Detect which cell encompasses the target text, then output its [x, y] center coordinate. 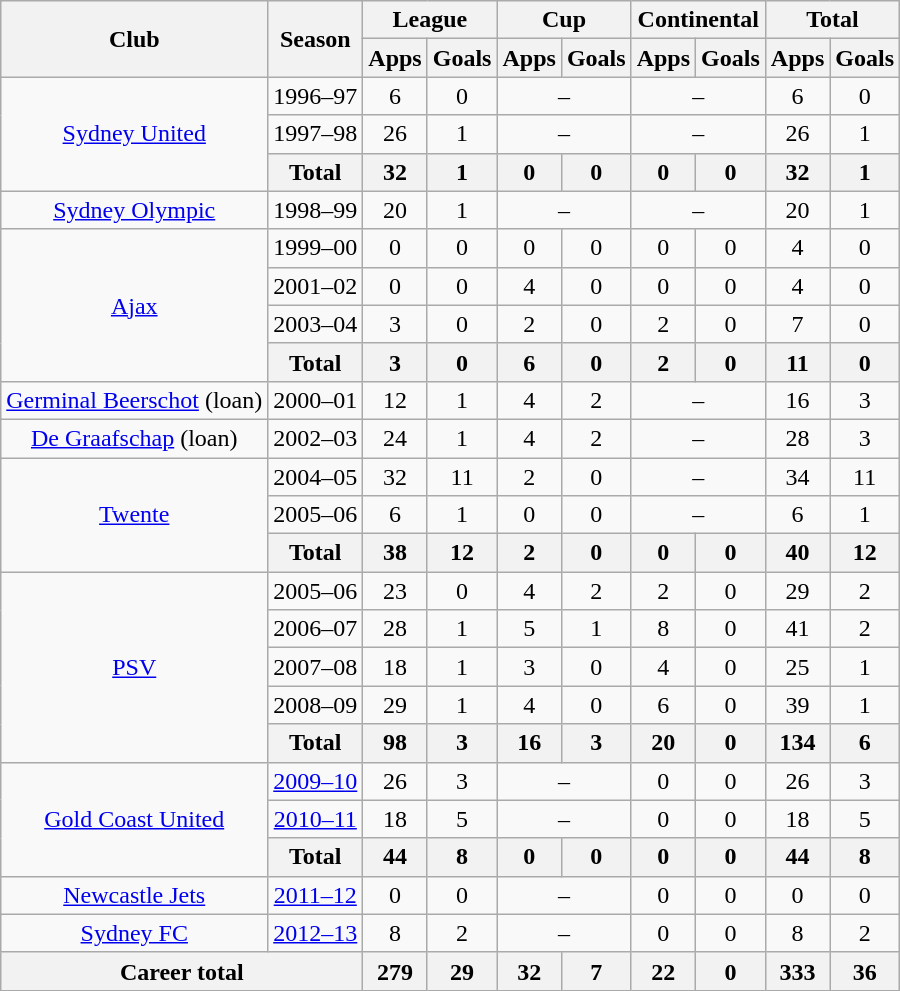
2002–03 [316, 438]
Career total [182, 971]
Gold Coast United [134, 819]
279 [395, 971]
2003–04 [316, 324]
1998–99 [316, 210]
24 [395, 438]
2007–08 [316, 667]
Germinal Beerschot (loan) [134, 400]
Season [316, 39]
2010–11 [316, 819]
36 [865, 971]
Continental [698, 20]
Ajax [134, 305]
98 [395, 743]
25 [797, 667]
Twente [134, 515]
39 [797, 705]
2000–01 [316, 400]
2011–12 [316, 895]
2006–07 [316, 629]
2004–05 [316, 477]
Newcastle Jets [134, 895]
League [430, 20]
Club [134, 39]
Sydney Olympic [134, 210]
Sydney FC [134, 933]
Sydney United [134, 134]
De Graafschap (loan) [134, 438]
1997–98 [316, 134]
134 [797, 743]
2009–10 [316, 781]
23 [395, 591]
41 [797, 629]
1999–00 [316, 248]
1996–97 [316, 96]
34 [797, 477]
22 [663, 971]
PSV [134, 667]
38 [395, 553]
2012–13 [316, 933]
333 [797, 971]
40 [797, 553]
Cup [564, 20]
2001–02 [316, 286]
2008–09 [316, 705]
